Extract the (x, y) coordinate from the center of the cell holding the provided text.  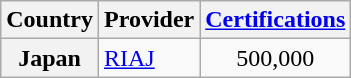
Japan (50, 58)
500,000 (276, 58)
Provider (148, 20)
Certifications (276, 20)
Country (50, 20)
RIAJ (148, 58)
